For the text-containing cell, return its midpoint in (X, Y) coordinate format. 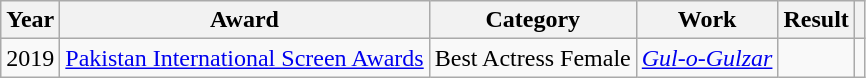
Year (30, 20)
Award (244, 20)
Category (532, 20)
2019 (30, 58)
Result (816, 20)
Gul-o-Gulzar (707, 58)
Pakistan International Screen Awards (244, 58)
Work (707, 20)
Best Actress Female (532, 58)
